Determine the [x, y] coordinate at the center of the cell enclosing the given text.  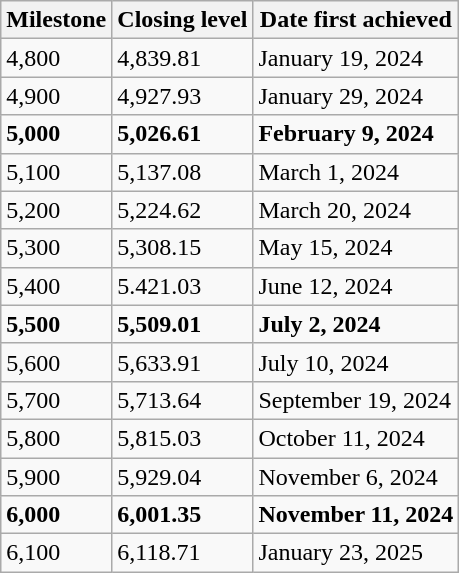
Date first achieved [356, 20]
5,815.03 [182, 438]
5,224.62 [182, 210]
5,100 [56, 172]
5,300 [56, 248]
July 10, 2024 [356, 362]
November 11, 2024 [356, 515]
Milestone [56, 20]
6,001.35 [182, 515]
5,600 [56, 362]
5,200 [56, 210]
4,839.81 [182, 58]
5,137.08 [182, 172]
4,927.93 [182, 96]
6,100 [56, 553]
Closing level [182, 20]
March 20, 2024 [356, 210]
October 11, 2024 [356, 438]
November 6, 2024 [356, 477]
6,000 [56, 515]
5,713.64 [182, 400]
4,800 [56, 58]
5,929.04 [182, 477]
5,900 [56, 477]
March 1, 2024 [356, 172]
6,118.71 [182, 553]
5.421.03 [182, 286]
4,900 [56, 96]
5,000 [56, 134]
September 19, 2024 [356, 400]
May 15, 2024 [356, 248]
January 29, 2024 [356, 96]
January 23, 2025 [356, 553]
5,308.15 [182, 248]
5,500 [56, 324]
5,633.91 [182, 362]
July 2, 2024 [356, 324]
5,509.01 [182, 324]
June 12, 2024 [356, 286]
5,400 [56, 286]
5,800 [56, 438]
5,026.61 [182, 134]
February 9, 2024 [356, 134]
January 19, 2024 [356, 58]
5,700 [56, 400]
